Scan for the cell matching the given text and deliver its [x, y] coordinate at center. 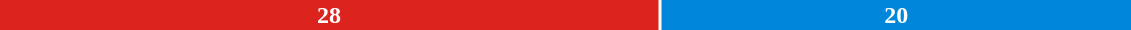
28 [329, 15]
